Provide the [x, y] coordinate of the cell's center where the given text is located.  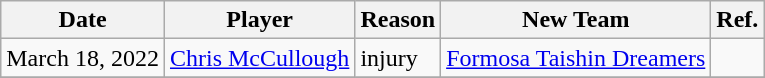
Ref. [738, 20]
Player [259, 20]
injury [398, 58]
Date [83, 20]
Reason [398, 20]
Formosa Taishin Dreamers [576, 58]
New Team [576, 20]
March 18, 2022 [83, 58]
Chris McCullough [259, 58]
